For the text-containing cell, return its midpoint in (X, Y) coordinate format. 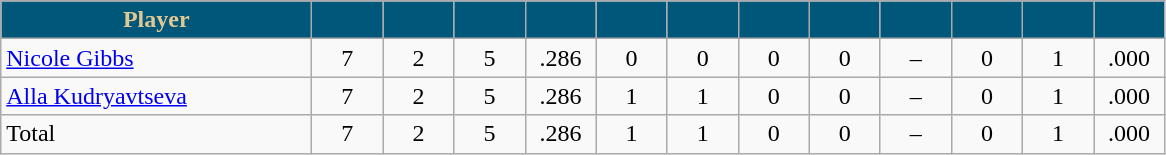
Nicole Gibbs (156, 58)
Total (156, 134)
Alla Kudryavtseva (156, 96)
Player (156, 20)
